Return (x, y) of the center of cell containing provided text 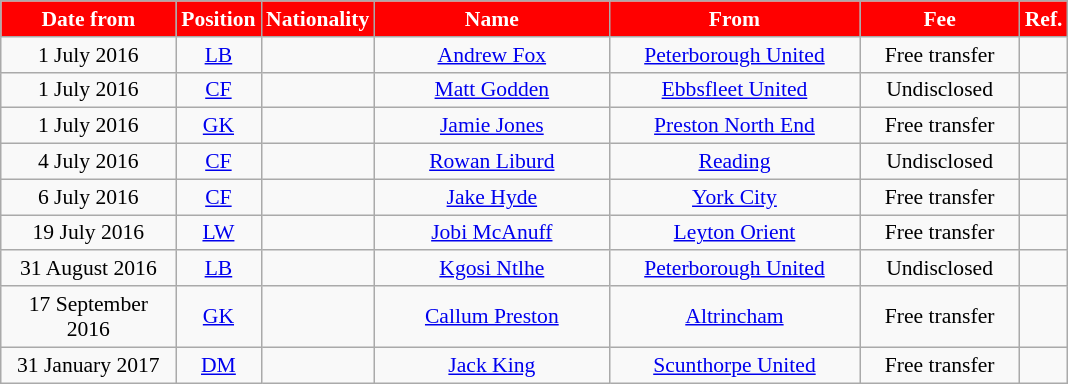
Nationality (318, 19)
Kgosi Ntlhe (492, 269)
Leyton Orient (734, 233)
Fee (940, 19)
DM (218, 365)
Ref. (1044, 19)
Name (492, 19)
Andrew Fox (492, 55)
Reading (734, 162)
Position (218, 19)
31 August 2016 (88, 269)
Matt Godden (492, 90)
Altrincham (734, 316)
Jake Hyde (492, 197)
19 July 2016 (88, 233)
4 July 2016 (88, 162)
Date from (88, 19)
From (734, 19)
6 July 2016 (88, 197)
LW (218, 233)
Jamie Jones (492, 126)
Jack King (492, 365)
Rowan Liburd (492, 162)
31 January 2017 (88, 365)
Jobi McAnuff (492, 233)
Callum Preston (492, 316)
17 September 2016 (88, 316)
Ebbsfleet United (734, 90)
Scunthorpe United (734, 365)
York City (734, 197)
Preston North End (734, 126)
